Identify which cell holds the provided text, then report its [X, Y] central coordinate. 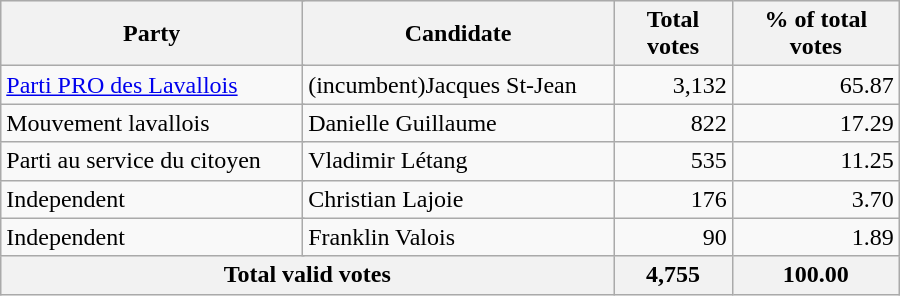
% of total votes [816, 34]
17.29 [816, 123]
1.89 [816, 237]
Franklin Valois [458, 237]
176 [674, 199]
Total votes [674, 34]
822 [674, 123]
65.87 [816, 85]
100.00 [816, 275]
Mouvement lavallois [152, 123]
Parti PRO des Lavallois [152, 85]
535 [674, 161]
Parti au service du citoyen [152, 161]
3,132 [674, 85]
Total valid votes [308, 275]
Christian Lajoie [458, 199]
Danielle Guillaume [458, 123]
11.25 [816, 161]
(incumbent)Jacques St-Jean [458, 85]
90 [674, 237]
Vladimir Létang [458, 161]
4,755 [674, 275]
3.70 [816, 199]
Party [152, 34]
Candidate [458, 34]
